Capture the cell that displays the provided text and extract its [x, y] central coordinate. 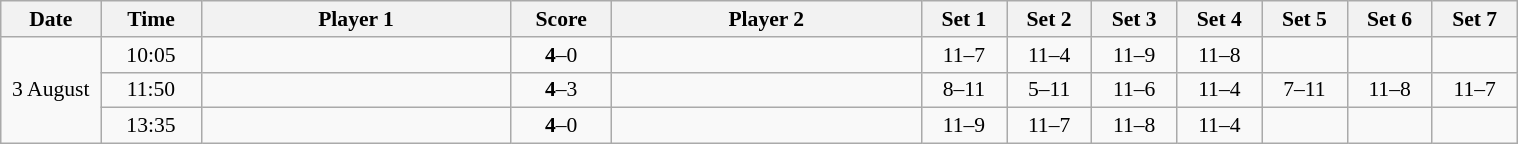
Player 1 [356, 19]
Set 2 [1048, 19]
7–11 [1304, 90]
Set 5 [1304, 19]
13:35 [151, 126]
Player 2 [766, 19]
Set 4 [1220, 19]
Score [561, 19]
11–6 [1134, 90]
Set 6 [1390, 19]
11:50 [151, 90]
8–11 [964, 90]
Set 3 [1134, 19]
5–11 [1048, 90]
3 August [51, 90]
Set 1 [964, 19]
Time [151, 19]
Set 7 [1474, 19]
Date [51, 19]
10:05 [151, 55]
4–3 [561, 90]
